Search for the cell housing the specified text and yield its (x, y) center coordinate. 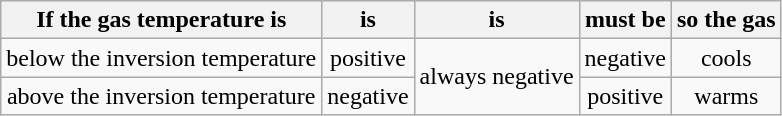
so the gas (726, 20)
warms (726, 96)
must be (625, 20)
above the inversion temperature (162, 96)
cools (726, 58)
below the inversion temperature (162, 58)
always negative (496, 77)
If the gas temperature is (162, 20)
